Output the [X, Y] coordinate of the center of the cell containing the given text.  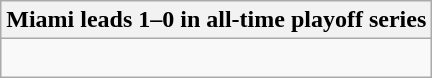
Miami leads 1–0 in all-time playoff series [216, 20]
